For the text-containing cell, return its midpoint in (x, y) coordinate format. 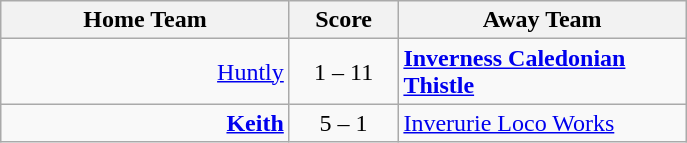
Keith (146, 123)
1 – 11 (344, 72)
5 – 1 (344, 123)
Home Team (146, 20)
Away Team (542, 20)
Huntly (146, 72)
Score (344, 20)
Inverurie Loco Works (542, 123)
Inverness Caledonian Thistle (542, 72)
